Search for the cell housing the specified text and yield its [x, y] center coordinate. 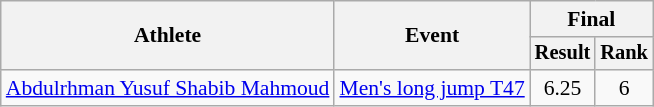
Event [432, 36]
6 [624, 88]
Rank [624, 54]
Result [563, 54]
Abdulrhman Yusuf Shabib Mahmoud [168, 88]
Final [592, 19]
6.25 [563, 88]
Athlete [168, 36]
Men's long jump T47 [432, 88]
